Search for the cell housing the specified text and yield its [x, y] center coordinate. 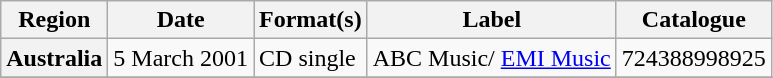
724388998925 [694, 58]
ABC Music/ EMI Music [492, 58]
Date [181, 20]
Label [492, 20]
Catalogue [694, 20]
Australia [54, 58]
Region [54, 20]
5 March 2001 [181, 58]
CD single [311, 58]
Format(s) [311, 20]
